Output the (X, Y) coordinate of the center of the cell containing the given text.  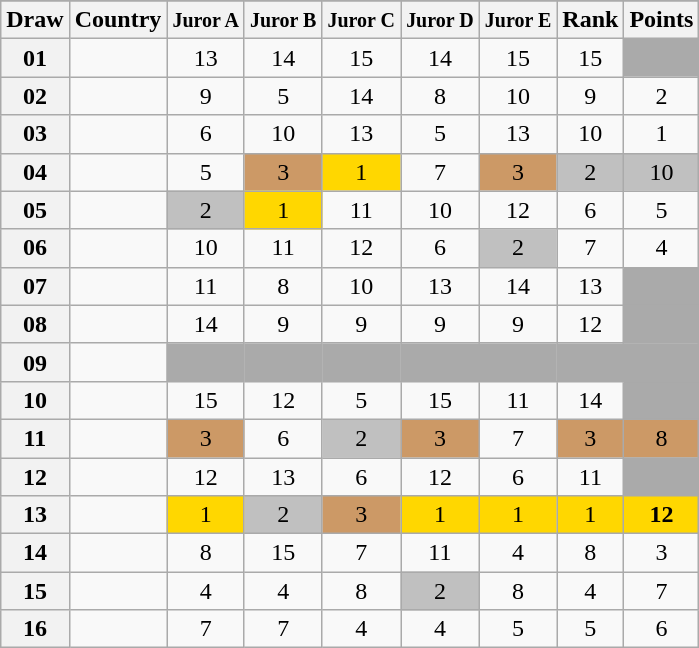
04 (35, 172)
06 (35, 248)
03 (35, 134)
07 (35, 286)
Juror B (283, 20)
08 (35, 324)
05 (35, 210)
Points (662, 20)
Juror D (440, 20)
Juror A (206, 20)
Country (118, 20)
09 (35, 362)
Rank (590, 20)
16 (35, 629)
Juror C (362, 20)
Draw (35, 20)
01 (35, 58)
02 (35, 96)
Juror E (518, 20)
